Return [x, y] of the center of cell containing provided text 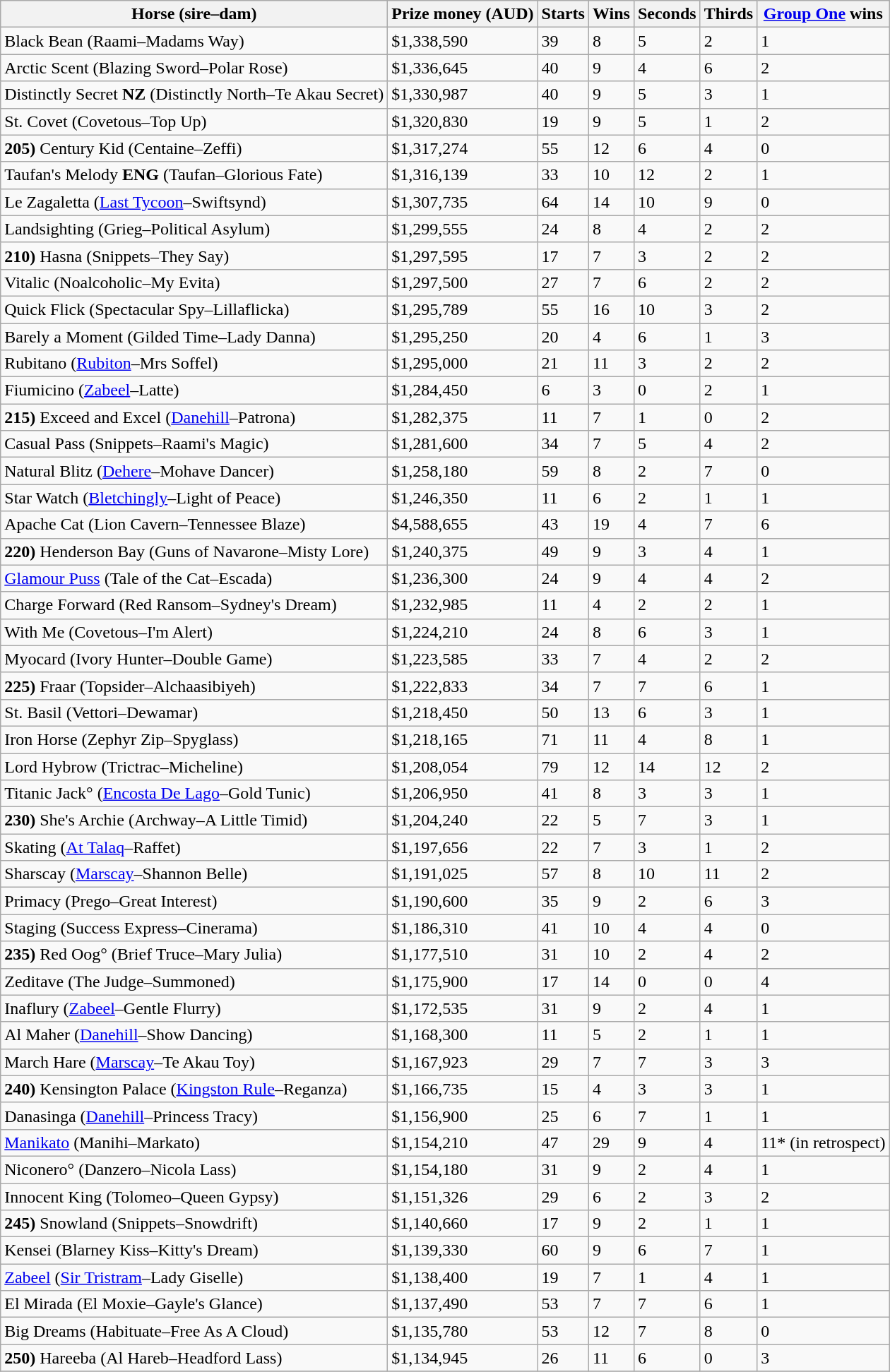
Black Bean (Raami–Madams Way) [194, 41]
Fiumicino (Zabeel–Latte) [194, 390]
250) Hareeba (Al Hareb–Headford Lass) [194, 1358]
Titanic Jack° (Encosta De Lago–Gold Tunic) [194, 794]
Barely a Moment (Gilded Time–Lady Danna) [194, 337]
$1,218,165 [463, 739]
$1,295,789 [463, 309]
Star Watch (Bletchingly–Light of Peace) [194, 498]
79 [563, 766]
$1,208,054 [463, 766]
$1,166,735 [463, 1089]
21 [563, 364]
March Hare (Marscay–Te Akau Toy) [194, 1062]
39 [563, 41]
$1,177,510 [463, 955]
64 [563, 202]
$1,224,210 [463, 632]
St. Basil (Vettori–Dewamar) [194, 712]
$1,223,585 [463, 659]
El Mirada (El Moxie–Gayle's Glance) [194, 1304]
Landsighting (Grieg–Political Asylum) [194, 229]
Innocent King (Tolomeo–Queen Gypsy) [194, 1197]
Zabeel (Sir Tristram–Lady Giselle) [194, 1277]
Starts [563, 14]
$1,138,400 [463, 1277]
$1,232,985 [463, 605]
Rubitano (Rubiton–Mrs Soffel) [194, 364]
Lord Hybrow (Trictrac–Micheline) [194, 766]
Manikato (Manihi–Markato) [194, 1143]
$1,139,330 [463, 1251]
220) Henderson Bay (Guns of Navarone–Misty Lore) [194, 551]
$1,197,656 [463, 847]
$1,258,180 [463, 471]
Vitalic (Noalcoholic–My Evita) [194, 282]
225) Fraar (Topsider–Alchaasibiyeh) [194, 686]
Prize money (AUD) [463, 14]
Horse (sire–dam) [194, 14]
Taufan's Melody ENG (Taufan–Glorious Fate) [194, 175]
Thirds [728, 14]
Skating (At Talaq–Raffet) [194, 847]
230) She's Archie (Archway–A Little Timid) [194, 821]
235) Red Oog° (Brief Truce–Mary Julia) [194, 955]
Seconds [667, 14]
Kensei (Blarney Kiss–Kitty's Dream) [194, 1251]
$1,297,500 [463, 282]
215) Exceed and Excel (Danehill–Patrona) [194, 417]
20 [563, 337]
$1,330,987 [463, 95]
26 [563, 1358]
$1,206,950 [463, 794]
Arctic Scent (Blazing Sword–Polar Rose) [194, 68]
11* (in retrospect) [824, 1143]
$1,190,600 [463, 901]
$1,191,025 [463, 874]
Charge Forward (Red Ransom–Sydney's Dream) [194, 605]
Big Dreams (Habituate–Free As A Cloud) [194, 1331]
$4,588,655 [463, 525]
Iron Horse (Zephyr Zip–Spyglass) [194, 739]
50 [563, 712]
Staging (Success Express–Cinerama) [194, 928]
13 [611, 712]
$1,186,310 [463, 928]
$1,336,645 [463, 68]
16 [611, 309]
St. Covet (Covetous–Top Up) [194, 121]
$1,175,900 [463, 982]
$1,137,490 [463, 1304]
35 [563, 901]
60 [563, 1251]
Group One wins [824, 14]
$1,295,250 [463, 337]
Primacy (Prego–Great Interest) [194, 901]
Apache Cat (Lion Cavern–Tennessee Blaze) [194, 525]
47 [563, 1143]
$1,154,180 [463, 1169]
Wins [611, 14]
With Me (Covetous–I'm Alert) [194, 632]
$1,316,139 [463, 175]
$1,172,535 [463, 1008]
$1,246,350 [463, 498]
57 [563, 874]
71 [563, 739]
Distinctly Secret NZ (Distinctly North–Te Akau Secret) [194, 95]
Niconero° (Danzero–Nicola Lass) [194, 1169]
15 [563, 1089]
59 [563, 471]
Zeditave (The Judge–Summoned) [194, 982]
$1,222,833 [463, 686]
Sharscay (Marscay–Shannon Belle) [194, 874]
205) Century Kid (Centaine–Zeffi) [194, 148]
27 [563, 282]
$1,167,923 [463, 1062]
43 [563, 525]
Le Zagaletta (Last Tycoon–Swiftsynd) [194, 202]
$1,297,595 [463, 256]
$1,135,780 [463, 1331]
Myocard (Ivory Hunter–Double Game) [194, 659]
240) Kensington Palace (Kingston Rule–Reganza) [194, 1089]
$1,320,830 [463, 121]
$1,218,450 [463, 712]
$1,168,300 [463, 1035]
$1,317,274 [463, 148]
Al Maher (Danehill–Show Dancing) [194, 1035]
$1,204,240 [463, 821]
49 [563, 551]
25 [563, 1116]
$1,307,735 [463, 202]
$1,236,300 [463, 578]
$1,134,945 [463, 1358]
$1,151,326 [463, 1197]
$1,282,375 [463, 417]
Inaflury (Zabeel–Gentle Flurry) [194, 1008]
$1,156,900 [463, 1116]
Danasinga (Danehill–Princess Tracy) [194, 1116]
$1,281,600 [463, 444]
Casual Pass (Snippets–Raami's Magic) [194, 444]
$1,299,555 [463, 229]
$1,240,375 [463, 551]
210) Hasna (Snippets–They Say) [194, 256]
$1,140,660 [463, 1224]
$1,338,590 [463, 41]
Glamour Puss (Tale of the Cat–Escada) [194, 578]
$1,154,210 [463, 1143]
$1,284,450 [463, 390]
Natural Blitz (Dehere–Mohave Dancer) [194, 471]
Quick Flick (Spectacular Spy–Lillaflicka) [194, 309]
245) Snowland (Snippets–Snowdrift) [194, 1224]
$1,295,000 [463, 364]
